From the cell containing the given text, extract its center point as (X, Y) coordinate. 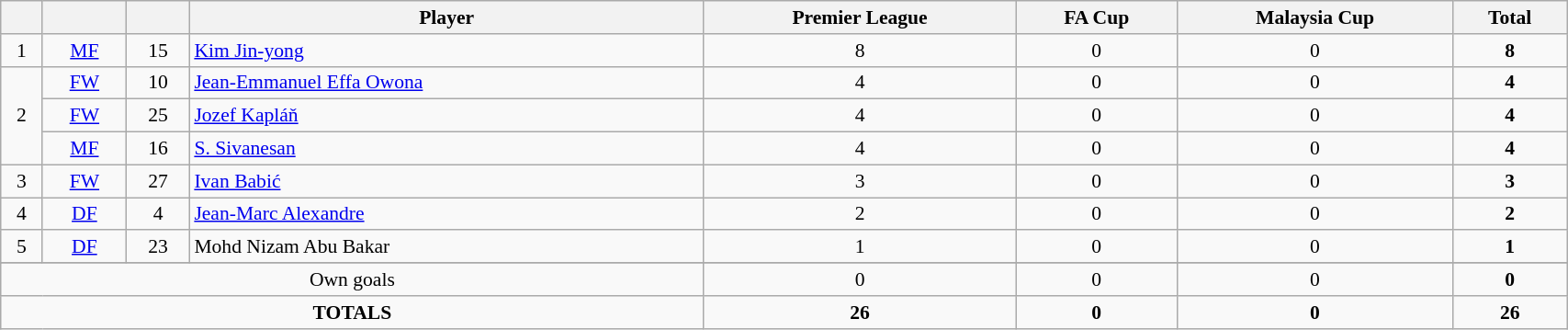
Kim Jin-yong (446, 51)
Own goals (353, 279)
15 (158, 51)
25 (158, 116)
Mohd Nizam Abu Bakar (446, 247)
Player (446, 17)
Jozef Kapláň (446, 116)
Total (1510, 17)
S. Sivanesan (446, 149)
16 (158, 149)
Jean-Emmanuel Effa Owona (446, 83)
Ivan Babić (446, 181)
10 (158, 83)
Malaysia Cup (1314, 17)
5 (22, 247)
Premier League (860, 17)
TOTALS (353, 313)
Jean-Marc Alexandre (446, 214)
FA Cup (1097, 17)
27 (158, 181)
23 (158, 247)
